Extract the (x, y) coordinate from the center of the cell holding the provided text.  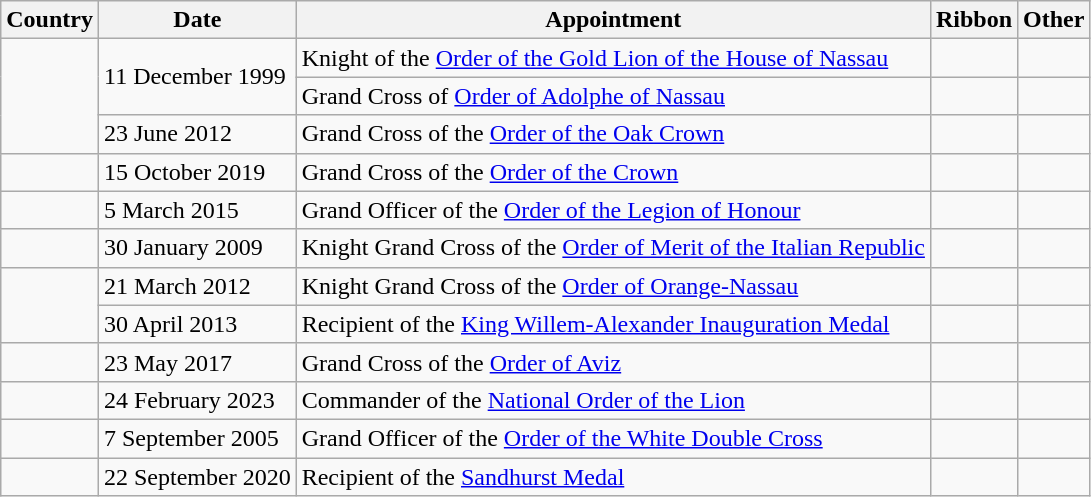
22 September 2020 (197, 477)
Grand Cross of the Order of the Oak Crown (613, 134)
Grand Officer of the Order of the Legion of Honour (613, 210)
Other (1054, 20)
Knight Grand Cross of the Order of Orange-Nassau (613, 286)
24 February 2023 (197, 400)
Grand Officer of the Order of the White Double Cross (613, 438)
23 June 2012 (197, 134)
Recipient of the King Willem-Alexander Inauguration Medal (613, 324)
7 September 2005 (197, 438)
21 March 2012 (197, 286)
Date (197, 20)
11 December 1999 (197, 77)
23 May 2017 (197, 362)
30 January 2009 (197, 248)
Appointment (613, 20)
Recipient of the Sandhurst Medal (613, 477)
Grand Cross of Order of Adolphe of Nassau (613, 96)
Knight Grand Cross of the Order of Merit of the Italian Republic (613, 248)
Commander of the National Order of the Lion (613, 400)
30 April 2013 (197, 324)
Grand Cross of the Order of Aviz (613, 362)
Knight of the Order of the Gold Lion of the House of Nassau (613, 58)
5 March 2015 (197, 210)
Grand Cross of the Order of the Crown (613, 172)
15 October 2019 (197, 172)
Ribbon (974, 20)
Country (50, 20)
